Extract the (x, y) coordinate from the center of the cell holding the provided text.  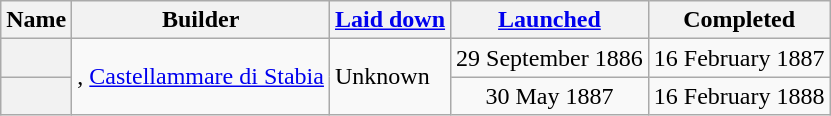
Builder (201, 20)
Name (36, 20)
29 September 1886 (550, 58)
16 February 1887 (739, 58)
Unknown (390, 77)
Launched (550, 20)
, Castellammare di Stabia (201, 77)
16 February 1888 (739, 96)
Completed (739, 20)
Laid down (390, 20)
30 May 1887 (550, 96)
